For the text-containing cell, return its midpoint in [X, Y] coordinate format. 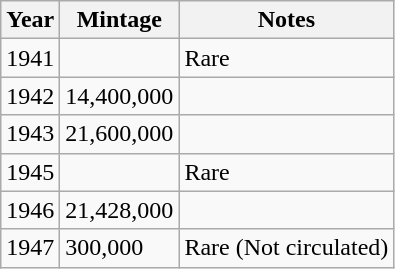
1947 [30, 248]
1943 [30, 134]
1946 [30, 210]
21,428,000 [120, 210]
21,600,000 [120, 134]
14,400,000 [120, 96]
Year [30, 20]
Notes [286, 20]
1945 [30, 172]
1942 [30, 96]
Mintage [120, 20]
300,000 [120, 248]
1941 [30, 58]
Rare (Not circulated) [286, 248]
